Capture the cell that displays the provided text and extract its (x, y) central coordinate. 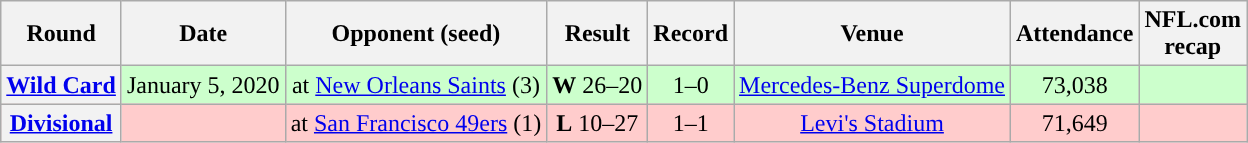
Divisional (62, 123)
1–1 (691, 123)
Opponent (seed) (416, 34)
73,038 (1075, 85)
Result (598, 34)
Venue (872, 34)
Attendance (1075, 34)
L 10–27 (598, 123)
Mercedes-Benz Superdome (872, 85)
1–0 (691, 85)
Date (203, 34)
Round (62, 34)
Wild Card (62, 85)
NFL.comrecap (1193, 34)
Levi's Stadium (872, 123)
W 26–20 (598, 85)
January 5, 2020 (203, 85)
Record (691, 34)
at San Francisco 49ers (1) (416, 123)
at New Orleans Saints (3) (416, 85)
71,649 (1075, 123)
